Provide the [X, Y] coordinate of the cell's center where the given text is located.  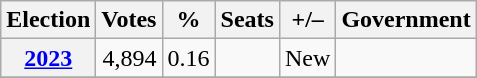
Government [406, 20]
2023 [48, 58]
Votes [129, 20]
% [188, 20]
+/– [307, 20]
0.16 [188, 58]
Seats [247, 20]
New [307, 58]
4,894 [129, 58]
Election [48, 20]
